Detect which cell encompasses the target text, then output its [x, y] center coordinate. 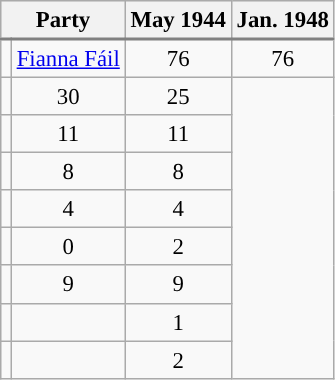
May 1944 [178, 20]
Jan. 1948 [282, 20]
Party [63, 20]
Fianna Fáil [68, 58]
30 [68, 97]
0 [68, 247]
1 [178, 322]
25 [178, 97]
